Return (X, Y) of the center of cell containing provided text 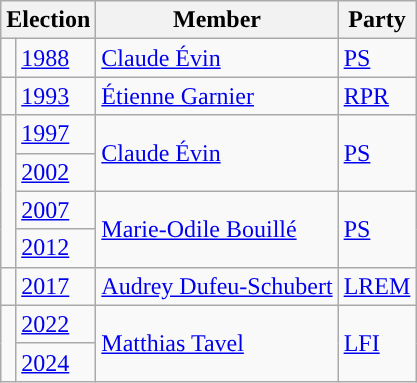
Étienne Garnier (217, 96)
LFI (377, 343)
Member (217, 20)
2022 (56, 324)
LREM (377, 286)
Matthias Tavel (217, 343)
2017 (56, 286)
RPR (377, 96)
1993 (56, 96)
Party (377, 20)
Election (48, 20)
2012 (56, 248)
2024 (56, 362)
Audrey Dufeu-Schubert (217, 286)
1997 (56, 134)
2002 (56, 172)
1988 (56, 58)
Marie-Odile Bouillé (217, 229)
2007 (56, 210)
